Extract the (x, y) coordinate from the center of the cell holding the provided text.  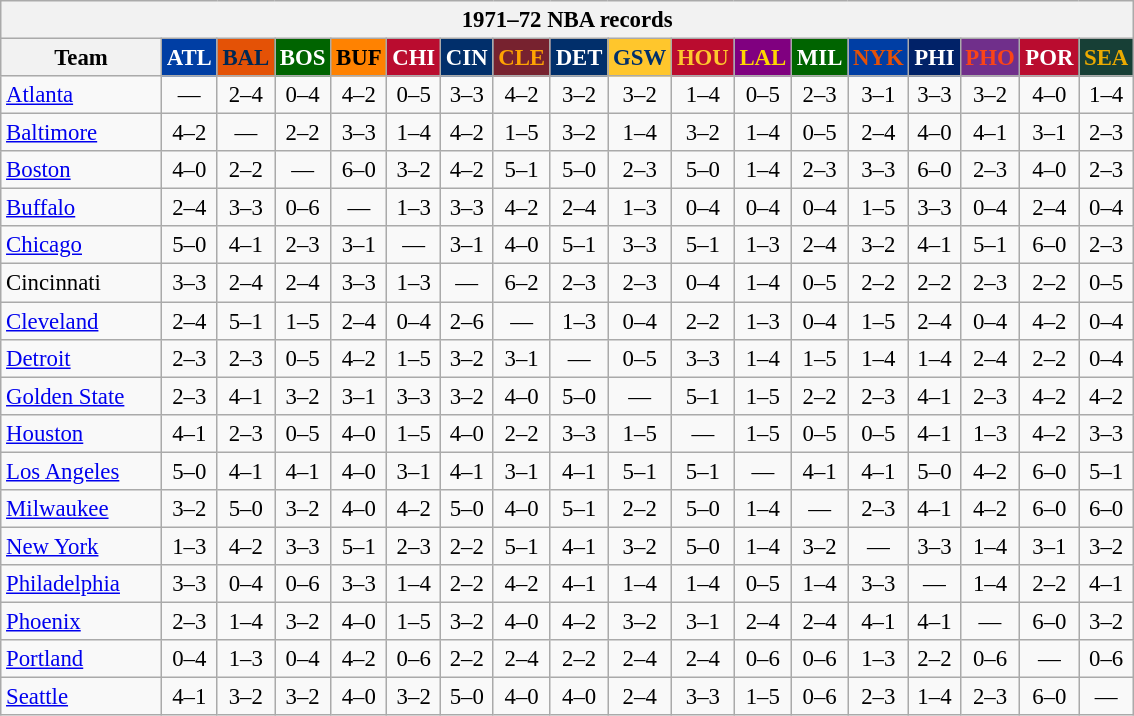
Houston (82, 433)
Chicago (82, 245)
BUF (359, 58)
PHO (990, 58)
2–6 (467, 321)
DET (578, 58)
New York (82, 546)
6–2 (522, 283)
HOU (704, 58)
Cleveland (82, 321)
Philadelphia (82, 584)
POR (1050, 58)
GSW (640, 58)
Atlanta (82, 95)
Golden State (82, 396)
CHI (414, 58)
CLE (522, 58)
Buffalo (82, 208)
Seattle (82, 697)
ATL (189, 58)
PHI (934, 58)
Team (82, 58)
MIL (820, 58)
Cincinnati (82, 283)
CIN (467, 58)
Phoenix (82, 621)
Portland (82, 659)
SEA (1106, 58)
BOS (303, 58)
NYK (878, 58)
BAL (246, 58)
1971–72 NBA records (568, 20)
Detroit (82, 358)
Milwaukee (82, 509)
LAL (762, 58)
Boston (82, 170)
Baltimore (82, 133)
Los Angeles (82, 471)
